Provide the (x, y) coordinate of the cell's center where the given text is located.  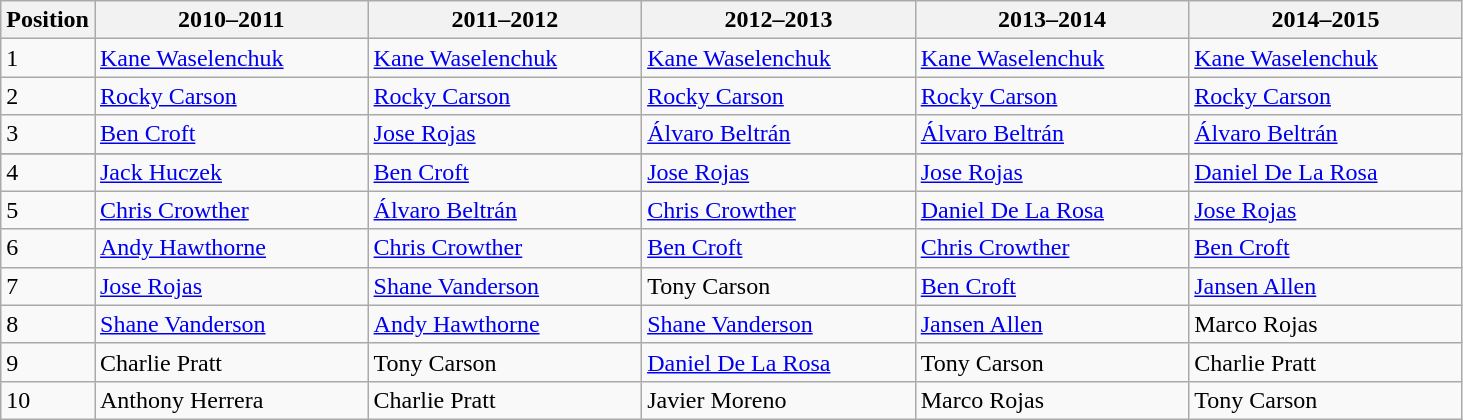
Jack Huczek (231, 172)
2010–2011 (231, 20)
2012–2013 (779, 20)
3 (48, 134)
Anthony Herrera (231, 400)
Position (48, 20)
Javier Moreno (779, 400)
2013–2014 (1052, 20)
2 (48, 96)
4 (48, 172)
6 (48, 248)
1 (48, 58)
2011–2012 (505, 20)
2014–2015 (1326, 20)
9 (48, 362)
7 (48, 286)
8 (48, 324)
5 (48, 210)
10 (48, 400)
